Provide the [X, Y] coordinate of the cell's center where the given text is located.  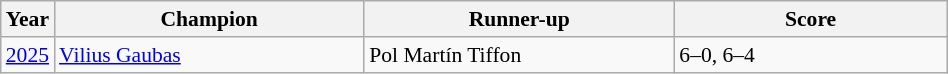
6–0, 6–4 [810, 55]
Runner-up [519, 19]
Pol Martín Tiffon [519, 55]
Year [28, 19]
Score [810, 19]
Champion [209, 19]
2025 [28, 55]
Vilius Gaubas [209, 55]
